Output the (x, y) coordinate of the center of the cell containing the given text.  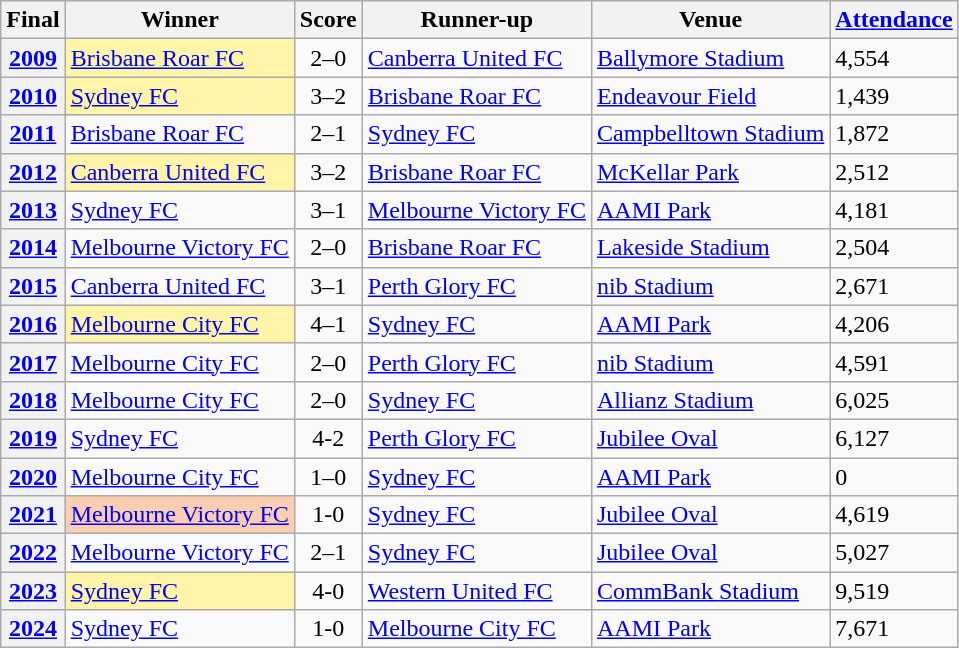
2012 (33, 172)
4,619 (894, 515)
4,206 (894, 324)
Lakeside Stadium (710, 248)
Runner-up (476, 20)
4,554 (894, 58)
Final (33, 20)
1,872 (894, 134)
McKellar Park (710, 172)
4-0 (328, 591)
2009 (33, 58)
4,591 (894, 362)
2020 (33, 477)
Winner (180, 20)
4,181 (894, 210)
5,027 (894, 553)
2024 (33, 629)
2,671 (894, 286)
6,127 (894, 438)
Attendance (894, 20)
0 (894, 477)
2011 (33, 134)
Score (328, 20)
Ballymore Stadium (710, 58)
4-2 (328, 438)
2016 (33, 324)
Campbelltown Stadium (710, 134)
CommBank Stadium (710, 591)
2,512 (894, 172)
1,439 (894, 96)
9,519 (894, 591)
Western United FC (476, 591)
2021 (33, 515)
2019 (33, 438)
2014 (33, 248)
7,671 (894, 629)
2022 (33, 553)
Venue (710, 20)
2,504 (894, 248)
2010 (33, 96)
2023 (33, 591)
2013 (33, 210)
Allianz Stadium (710, 400)
2015 (33, 286)
2018 (33, 400)
6,025 (894, 400)
2017 (33, 362)
1–0 (328, 477)
Endeavour Field (710, 96)
4–1 (328, 324)
